Determine the [x, y] coordinate at the center of the cell enclosing the given text.  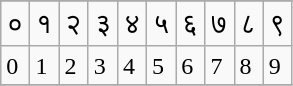
९ [278, 24]
१ [44, 24]
3 [102, 65]
४ [132, 24]
0 [16, 65]
२ [74, 24]
८ [248, 24]
4 [132, 65]
2 [74, 65]
8 [248, 65]
9 [278, 65]
1 [44, 65]
३ [102, 24]
५ [162, 24]
७ [220, 24]
7 [220, 65]
६ [190, 24]
5 [162, 65]
० [16, 24]
6 [190, 65]
